Provide the [x, y] coordinate of the cell's center where the given text is located.  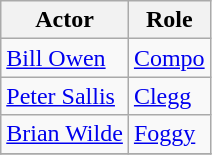
Brian Wilde [65, 134]
Compo [169, 58]
Peter Sallis [65, 96]
Clegg [169, 96]
Actor [65, 20]
Role [169, 20]
Bill Owen [65, 58]
Foggy [169, 134]
